Output the (X, Y) coordinate of the center of the cell containing the given text.  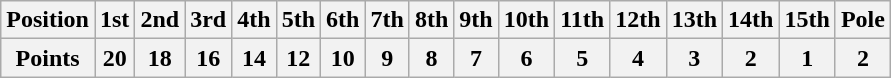
13th (694, 20)
3rd (208, 20)
4 (638, 58)
12th (638, 20)
18 (160, 58)
10th (526, 20)
1st (114, 20)
5 (582, 58)
15th (807, 20)
Position (48, 20)
6th (343, 20)
20 (114, 58)
5th (298, 20)
2nd (160, 20)
12 (298, 58)
3 (694, 58)
8th (431, 20)
9 (387, 58)
Points (48, 58)
16 (208, 58)
11th (582, 20)
7th (387, 20)
10 (343, 58)
14th (751, 20)
14 (254, 58)
Pole (862, 20)
9th (476, 20)
8 (431, 58)
1 (807, 58)
6 (526, 58)
4th (254, 20)
7 (476, 58)
